From the cell containing the given text, extract its center point as [x, y] coordinate. 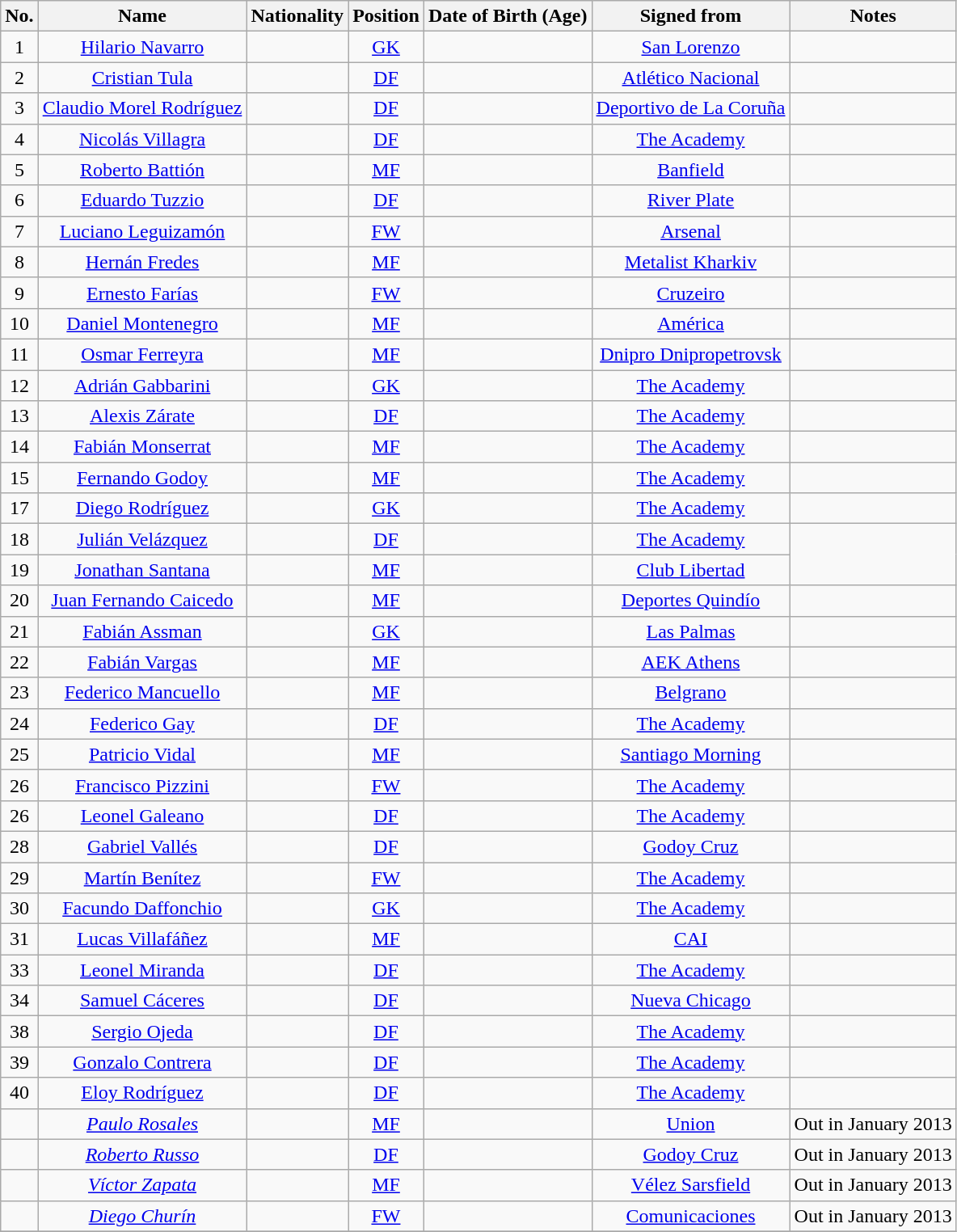
Víctor Zapata [142, 1185]
1 [19, 47]
Federico Mancuello [142, 693]
40 [19, 1093]
Diego Churín [142, 1216]
San Lorenzo [690, 47]
Claudio Morel Rodríguez [142, 108]
Facundo Daffonchio [142, 909]
Notes [873, 16]
CAI [690, 939]
Leonel Galeano [142, 816]
23 [19, 693]
Federico Gay [142, 724]
Metalist Kharkiv [690, 262]
Alexis Zárate [142, 416]
Samuel Cáceres [142, 1001]
7 [19, 231]
8 [19, 262]
Sergio Ojeda [142, 1032]
Union [690, 1124]
AEK Athens [690, 662]
Name [142, 16]
Belgrano [690, 693]
33 [19, 970]
31 [19, 939]
17 [19, 508]
Patricio Vidal [142, 754]
2 [19, 78]
39 [19, 1062]
38 [19, 1032]
Eduardo Tuzzio [142, 200]
Nationality [297, 16]
Leonel Miranda [142, 970]
11 [19, 354]
América [690, 323]
Fabián Assman [142, 631]
Gonzalo Contrera [142, 1062]
Signed from [690, 16]
28 [19, 846]
12 [19, 386]
Juan Fernando Caicedo [142, 601]
Fernando Godoy [142, 478]
Adrián Gabbarini [142, 386]
15 [19, 478]
29 [19, 877]
14 [19, 447]
Roberto Russo [142, 1154]
Fabián Vargas [142, 662]
No. [19, 16]
Lucas Villafáñez [142, 939]
9 [19, 293]
Comunicaciones [690, 1216]
5 [19, 170]
6 [19, 200]
10 [19, 323]
Paulo Rosales [142, 1124]
Deportivo de La Coruña [690, 108]
34 [19, 1001]
30 [19, 909]
20 [19, 601]
Deportes Quindío [690, 601]
Eloy Rodríguez [142, 1093]
Nueva Chicago [690, 1001]
25 [19, 754]
Vélez Sarsfield [690, 1185]
19 [19, 570]
22 [19, 662]
21 [19, 631]
Hernán Fredes [142, 262]
Club Libertad [690, 570]
18 [19, 539]
Diego Rodríguez [142, 508]
Fabián Monserrat [142, 447]
Osmar Ferreyra [142, 354]
Banfield [690, 170]
Santiago Morning [690, 754]
Martín Benítez [142, 877]
Cristian Tula [142, 78]
Luciano Leguizamón [142, 231]
Gabriel Vallés [142, 846]
24 [19, 724]
Francisco Pizzini [142, 785]
Jonathan Santana [142, 570]
4 [19, 139]
Arsenal [690, 231]
Dnipro Dnipropetrovsk [690, 354]
3 [19, 108]
Date of Birth (Age) [508, 16]
Las Palmas [690, 631]
Hilario Navarro [142, 47]
Nicolás Villagra [142, 139]
Julián Velázquez [142, 539]
Cruzeiro [690, 293]
Atlético Nacional [690, 78]
River Plate [690, 200]
Position [386, 16]
Ernesto Farías [142, 293]
Roberto Battión [142, 170]
13 [19, 416]
Daniel Montenegro [142, 323]
